Locate the cell with the specified text and output its [X, Y] center coordinate. 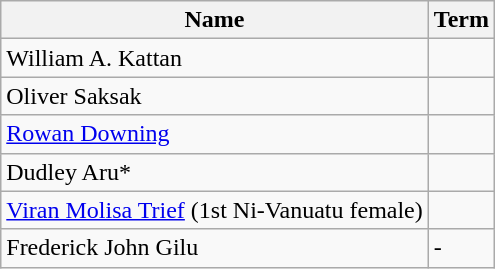
Frederick John Gilu [215, 248]
William A. Kattan [215, 58]
Term [461, 20]
Oliver Saksak [215, 96]
Rowan Downing [215, 134]
- [461, 248]
Viran Molisa Trief (1st Ni-Vanuatu female) [215, 210]
Dudley Aru* [215, 172]
Name [215, 20]
